Search for the cell housing the specified text and yield its [X, Y] center coordinate. 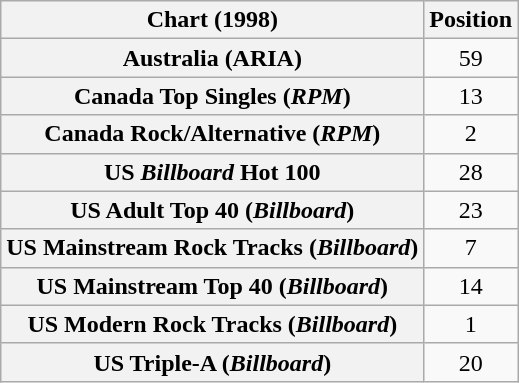
14 [471, 286]
1 [471, 324]
Canada Rock/Alternative (RPM) [212, 134]
Chart (1998) [212, 20]
US Mainstream Rock Tracks (Billboard) [212, 248]
13 [471, 96]
Position [471, 20]
Canada Top Singles (RPM) [212, 96]
US Modern Rock Tracks (Billboard) [212, 324]
US Adult Top 40 (Billboard) [212, 210]
US Mainstream Top 40 (Billboard) [212, 286]
59 [471, 58]
Australia (ARIA) [212, 58]
20 [471, 362]
US Triple-A (Billboard) [212, 362]
28 [471, 172]
2 [471, 134]
23 [471, 210]
US Billboard Hot 100 [212, 172]
7 [471, 248]
